Find where the given text appears and provide that cell's center as (x, y) coordinate. 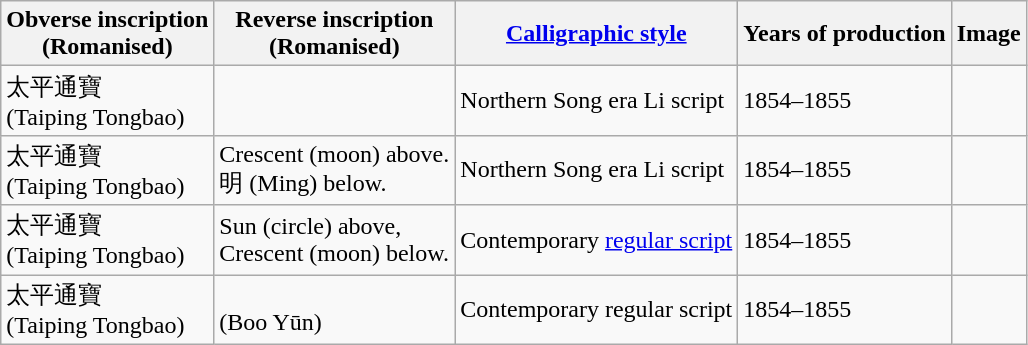
(Boo Yūn) (334, 309)
Calligraphic style (596, 34)
Years of production (844, 34)
Image (988, 34)
Reverse inscription(Romanised) (334, 34)
Sun (circle) above,Crescent (moon) below. (334, 240)
Crescent (moon) above.明 (Ming) below. (334, 170)
Obverse inscription(Romanised) (108, 34)
